Output the (x, y) coordinate of the center of the cell containing the given text.  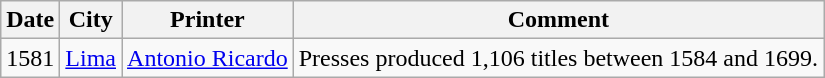
Presses produced 1,106 titles between 1584 and 1699. (558, 58)
Printer (208, 20)
1581 (30, 58)
City (91, 20)
Lima (91, 58)
Comment (558, 20)
Date (30, 20)
Antonio Ricardo (208, 58)
